Extract the [x, y] coordinate from the center of the cell holding the provided text.  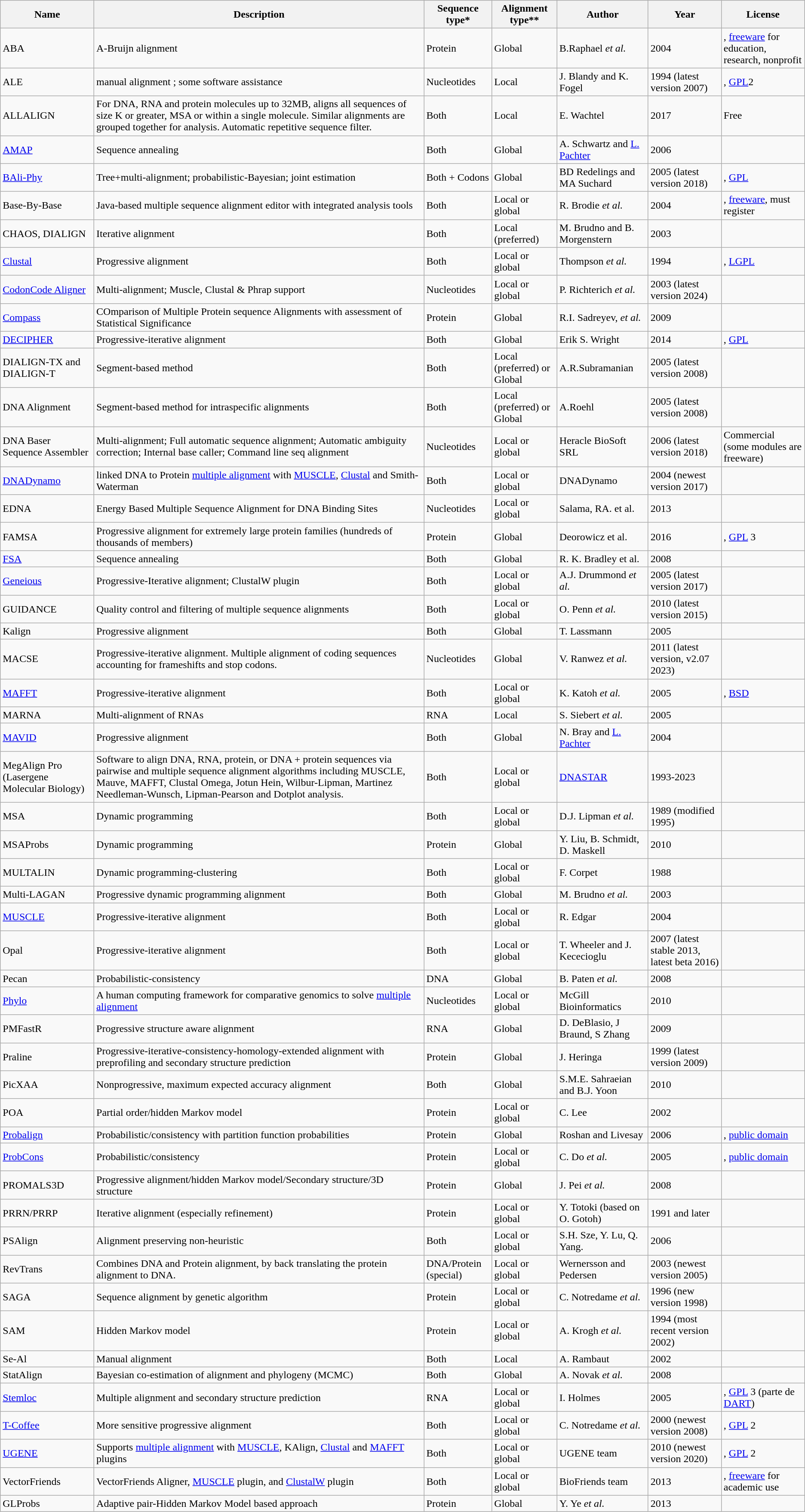
A. Schwartz and L. Pachter [602, 150]
C. Do et al. [602, 1157]
Multi-alignment; Muscle, Clustal & Phrap support [259, 289]
1989 (modified 1995) [685, 816]
BAli-Phy [47, 177]
Erik S. Wright [602, 339]
Manual alignment [259, 1359]
N. Bray and L. Pachter [602, 737]
1999 (latest version 2009) [685, 1056]
Multiple alignment and secondary structure prediction [259, 1397]
1991 and later [685, 1213]
2016 [685, 537]
1994 (most recent version 2002) [685, 1331]
FAMSA [47, 537]
Y. Liu, B. Schmidt, D. Maskell [602, 844]
Praline [47, 1056]
PSAlign [47, 1241]
2003 (latest version 2024) [685, 289]
Year [685, 15]
2005 (latest version 2017) [685, 581]
T. Wheeler and J. Kececioglu [602, 951]
2003 (newest version 2005) [685, 1269]
DNA [458, 979]
Y. Totoki (based on O. Gotoh) [602, 1213]
2007 (latest stable 2013, latest beta 2016) [685, 951]
A. Krogh et al. [602, 1331]
R. Brodie et al. [602, 206]
SAM [47, 1331]
2010 (latest version 2015) [685, 609]
Progressive-Iterative alignment; ClustalW plugin [259, 581]
Phylo [47, 1001]
DNA/Protein (special) [458, 1269]
Segment-based method [259, 367]
UGENE team [602, 1453]
D.J. Lipman et al. [602, 816]
B. Paten et al. [602, 979]
E. Wachtel [602, 116]
, freeware for academic use [763, 1481]
Probabilistic/consistency [259, 1157]
POA [47, 1112]
Pecan [47, 979]
McGill Bioinformatics [602, 1001]
Alignment preserving non-heuristic [259, 1241]
Clustal [47, 262]
MSAProbs [47, 844]
GLProbs [47, 1503]
Progressive dynamic programming alignment [259, 895]
manual alignment ; some software assistance [259, 82]
Multi-alignment; Full automatic sequence alignment; Automatic ambiguity correction; Internal base caller; Command line seq alignment [259, 447]
J. Blandy and K. Fogel [602, 82]
S.M.E. Sahraeian and B.J. Yoon [602, 1085]
Local (preferred) [525, 233]
A. Rambaut [602, 1359]
PMFastR [47, 1029]
Segment-based method for intraspecific alignments [259, 407]
, freeware, must register [763, 206]
2010 (newest version 2020) [685, 1453]
, GPL2 [763, 82]
Description [259, 15]
A.R.Subramanian [602, 367]
1988 [685, 872]
, GPL 3 (parte de DART) [763, 1397]
Geneious [47, 581]
Tree+multi-alignment; probabilistic-Bayesian; joint estimation [259, 177]
Progressive alignment/hidden Markov model/Secondary structure/3D structure [259, 1185]
R. K. Bradley et al. [602, 559]
FSA [47, 559]
Commercial (some modules are freeware) [763, 447]
, LGPL [763, 262]
linked DNA to Protein multiple alignment with MUSCLE, Clustal and Smith-Waterman [259, 481]
MAVID [47, 737]
Free [763, 116]
Progressive alignment for extremely large protein families (hundreds of thousands of members) [259, 537]
DNASTAR [602, 777]
1996 (new version 1998) [685, 1297]
DECIPHER [47, 339]
Both + Codons [458, 177]
S. Siebert et al. [602, 715]
MULTALIN [47, 872]
J. Heringa [602, 1056]
T-Coffee [47, 1426]
2011 (latest version, v2.07 2023) [685, 659]
GUIDANCE [47, 609]
Progressive structure aware alignment [259, 1029]
Iterative alignment [259, 233]
MegAlign Pro (Lasergene Molecular Biology) [47, 777]
COmparison of Multiple Protein sequence Alignments with assessment of Statistical Significance [259, 317]
PRRN/PRRP [47, 1213]
CHAOS, DIALIGN [47, 233]
Multi-alignment of RNAs [259, 715]
Sequence alignment by genetic algorithm [259, 1297]
V. Ranwez et al. [602, 659]
M. Brudno et al. [602, 895]
T. Lassmann [602, 631]
B.Raphael et al. [602, 48]
D. DeBlasio, J Braund, S Zhang [602, 1029]
Partial order/hidden Markov model [259, 1112]
Salama, RA. et al. [602, 508]
VectorFriends [47, 1481]
Heracle BioSoft SRL [602, 447]
2005 (latest version 2018) [685, 177]
Thompson et al. [602, 262]
SAGA [47, 1297]
1993-2023 [685, 777]
M. Brudno and B. Morgenstern [602, 233]
PROMALS3D [47, 1185]
R.I. Sadreyev, et al. [602, 317]
Multi-LAGAN [47, 895]
DNA Alignment [47, 407]
Progressive-iterative-consistency-homology-extended alignment with preprofiling and secondary structure prediction [259, 1056]
EDNA [47, 508]
CodonCode Aligner [47, 289]
, BSD [763, 693]
License [763, 15]
Hidden Markov model [259, 1331]
A.J. Drummond et al. [602, 581]
1994 [685, 262]
I. Holmes [602, 1397]
Iterative alignment (especially refinement) [259, 1213]
K. Katoh et al. [602, 693]
Base-By-Base [47, 206]
ALE [47, 82]
Java-based multiple sequence alignment editor with integrated analysis tools [259, 206]
PicXAA [47, 1085]
MAFFT [47, 693]
A human computing framework for comparative genomics to solve multiple alignment [259, 1001]
VectorFriends Aligner, MUSCLE plugin, and ClustalW plugin [259, 1481]
Stemloc [47, 1397]
Nonprogressive, maximum expected accuracy alignment [259, 1085]
2014 [685, 339]
Se-Al [47, 1359]
Author [602, 15]
Alignment type** [525, 15]
Probabilistic/consistency with partition function probabilities [259, 1135]
Dynamic programming-clustering [259, 872]
O. Penn et al. [602, 609]
AMAP [47, 150]
2000 (newest version 2008) [685, 1426]
Roshan and Livesay [602, 1135]
More sensitive progressive alignment [259, 1426]
F. Corpet [602, 872]
A.Roehl [602, 407]
Supports multiple alignment with MUSCLE, KAlign, Clustal and MAFFT plugins [259, 1453]
MSA [47, 816]
J. Pei et al. [602, 1185]
Energy Based Multiple Sequence Alignment for DNA Binding Sites [259, 508]
Y. Ye et al. [602, 1503]
Deorowicz et al. [602, 537]
P. Richterich et al. [602, 289]
2006 (latest version 2018) [685, 447]
Kalign [47, 631]
ProbCons [47, 1157]
ABA [47, 48]
S.H. Sze, Y. Lu, Q. Yang. [602, 1241]
Progressive-iterative alignment. Multiple alignment of coding sequences accounting for frameshifts and stop codons. [259, 659]
Opal [47, 951]
A-Bruijn alignment [259, 48]
Combines DNA and Protein alignment, by back translating the protein alignment to DNA. [259, 1269]
RevTrans [47, 1269]
Compass [47, 317]
2017 [685, 116]
UGENE [47, 1453]
Bayesian co-estimation of alignment and phylogeny (MCMC) [259, 1375]
Quality control and filtering of multiple sequence alignments [259, 609]
BioFriends team [602, 1481]
Name [47, 15]
MACSE [47, 659]
MUSCLE [47, 917]
, freeware for education, research, nonprofit [763, 48]
C. Lee [602, 1112]
ALLALIGN [47, 116]
Wernersson and Pedersen [602, 1269]
DNA Baser Sequence Assembler [47, 447]
Probalign [47, 1135]
BD Redelings and MA Suchard [602, 177]
Probabilistic-consistency [259, 979]
Sequence type* [458, 15]
1994 (latest version 2007) [685, 82]
2004 (newest version 2017) [685, 481]
StatAlign [47, 1375]
DIALIGN-TX and DIALIGN-T [47, 367]
MARNA [47, 715]
Adaptive pair-Hidden Markov Model based approach [259, 1503]
A. Novak et al. [602, 1375]
, GPL 3 [763, 537]
R. Edgar [602, 917]
